Detect which cell encompasses the target text, then output its (X, Y) center coordinate. 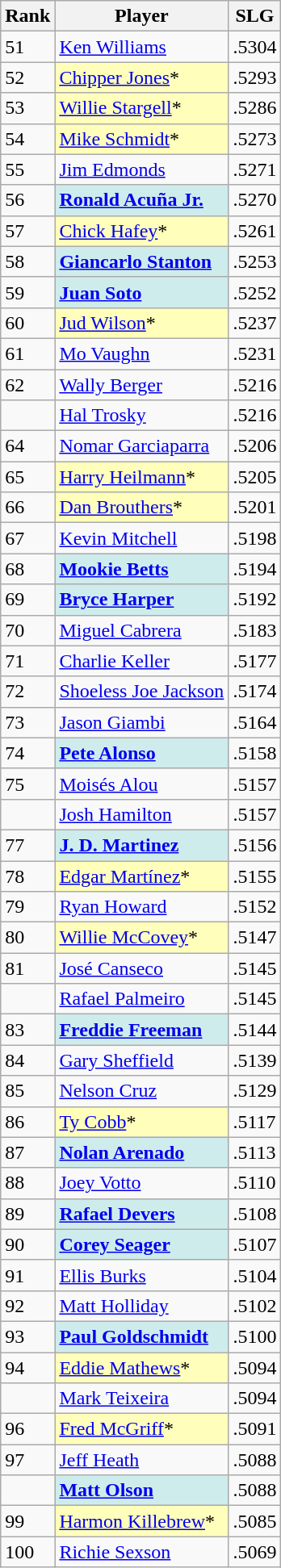
.5194 (255, 569)
José Canseco (142, 968)
61 (27, 353)
J. D. Martinez (142, 845)
Bryce Harper (142, 600)
.5271 (255, 169)
54 (27, 139)
Josh Hamilton (142, 814)
.5091 (255, 1429)
88 (27, 1183)
Chipper Jones* (142, 77)
.5261 (255, 231)
Ken Williams (142, 47)
92 (27, 1306)
70 (27, 630)
.5174 (255, 692)
74 (27, 753)
.5273 (255, 139)
.5139 (255, 1060)
.5113 (255, 1152)
.5100 (255, 1336)
89 (27, 1214)
Paul Goldschmidt (142, 1336)
Giancarlo Stanton (142, 261)
.5129 (255, 1091)
.5177 (255, 661)
Mike Schmidt* (142, 139)
Nelson Cruz (142, 1091)
93 (27, 1336)
56 (27, 200)
Hal Trosky (142, 416)
.5237 (255, 323)
.5152 (255, 907)
.5155 (255, 876)
Matt Olson (142, 1491)
Richie Sexson (142, 1552)
79 (27, 907)
.5108 (255, 1214)
Rafael Palmeiro (142, 999)
64 (27, 446)
60 (27, 323)
57 (27, 231)
Rafael Devers (142, 1214)
.5104 (255, 1275)
.5102 (255, 1306)
59 (27, 292)
Dan Brouthers* (142, 508)
Mookie Betts (142, 569)
Pete Alonso (142, 753)
.5107 (255, 1244)
.5192 (255, 600)
Jud Wilson* (142, 323)
Harry Heilmann* (142, 477)
87 (27, 1152)
Matt Holliday (142, 1306)
Player (142, 16)
80 (27, 938)
.5156 (255, 845)
Ronald Acuña Jr. (142, 200)
.5198 (255, 538)
85 (27, 1091)
91 (27, 1275)
62 (27, 385)
.5164 (255, 722)
Moisés Alou (142, 784)
.5110 (255, 1183)
Freddie Freeman (142, 1030)
Nomar Garciaparra (142, 446)
.5253 (255, 261)
Charlie Keller (142, 661)
Rank (27, 16)
.5117 (255, 1122)
.5293 (255, 77)
65 (27, 477)
Gary Sheffield (142, 1060)
84 (27, 1060)
Shoeless Joe Jackson (142, 692)
77 (27, 845)
100 (27, 1552)
71 (27, 661)
Fred McGriff* (142, 1429)
.5158 (255, 753)
.5205 (255, 477)
Ryan Howard (142, 907)
.5201 (255, 508)
53 (27, 108)
78 (27, 876)
.5286 (255, 108)
Joey Votto (142, 1183)
Ty Cobb* (142, 1122)
86 (27, 1122)
Jeff Heath (142, 1460)
Ellis Burks (142, 1275)
Wally Berger (142, 385)
Mo Vaughn (142, 353)
.5147 (255, 938)
Juan Soto (142, 292)
58 (27, 261)
51 (27, 47)
73 (27, 722)
Kevin Mitchell (142, 538)
96 (27, 1429)
52 (27, 77)
.5231 (255, 353)
Mark Teixeira (142, 1399)
Chick Hafey* (142, 231)
.5270 (255, 200)
Harmon Killebrew* (142, 1521)
68 (27, 569)
90 (27, 1244)
.5069 (255, 1552)
Willie Stargell* (142, 108)
.5252 (255, 292)
66 (27, 508)
Eddie Mathews* (142, 1368)
.5206 (255, 446)
Jason Giambi (142, 722)
69 (27, 600)
83 (27, 1030)
Nolan Arenado (142, 1152)
Miguel Cabrera (142, 630)
94 (27, 1368)
SLG (255, 16)
67 (27, 538)
.5183 (255, 630)
Willie McCovey* (142, 938)
72 (27, 692)
.5144 (255, 1030)
Corey Seager (142, 1244)
Edgar Martínez* (142, 876)
81 (27, 968)
99 (27, 1521)
55 (27, 169)
75 (27, 784)
.5304 (255, 47)
Jim Edmonds (142, 169)
.5085 (255, 1521)
97 (27, 1460)
